Pinpoint the cell where the given text exists, returning its (X, Y) midpoint coordinate. 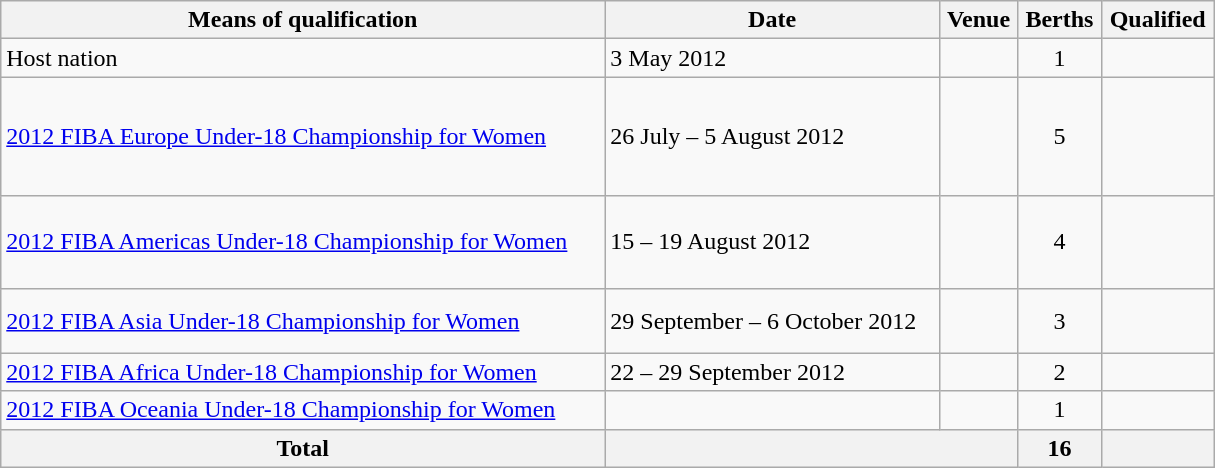
2012 FIBA Asia Under-18 Championship for Women (303, 320)
3 May 2012 (772, 58)
3 (1060, 320)
2012 FIBA Africa Under-18 Championship for Women (303, 372)
26 July – 5 August 2012 (772, 136)
29 September – 6 October 2012 (772, 320)
22 – 29 September 2012 (772, 372)
5 (1060, 136)
Qualified (1158, 20)
Date (772, 20)
Venue (978, 20)
2012 FIBA Europe Under-18 Championship for Women (303, 136)
15 – 19 August 2012 (772, 242)
16 (1060, 448)
Berths (1060, 20)
2 (1060, 372)
Means of qualification (303, 20)
Total (303, 448)
Host nation (303, 58)
2012 FIBA Oceania Under-18 Championship for Women (303, 410)
2012 FIBA Americas Under-18 Championship for Women (303, 242)
4 (1060, 242)
